Locate the cell with the specified text and output its [X, Y] center coordinate. 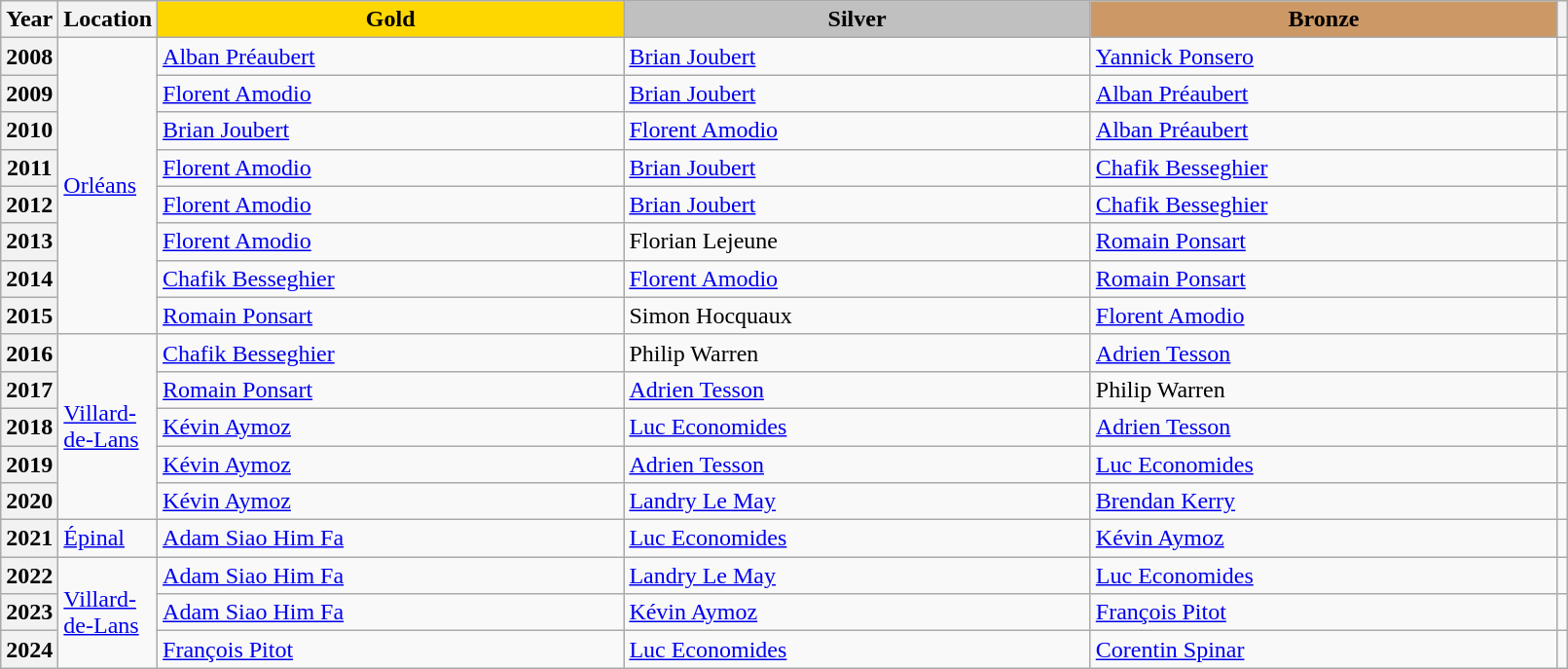
2016 [29, 353]
2023 [29, 613]
Yannick Ponsero [1324, 56]
2022 [29, 576]
Gold [391, 19]
2024 [29, 650]
2011 [29, 167]
2020 [29, 502]
Orléans [108, 186]
2013 [29, 242]
2008 [29, 56]
2014 [29, 279]
Year [29, 19]
Épinal [108, 539]
Silver [857, 19]
Simon Hocquaux [857, 316]
2019 [29, 465]
2018 [29, 427]
2012 [29, 204]
2021 [29, 539]
2010 [29, 130]
Florian Lejeune [857, 242]
2017 [29, 390]
2015 [29, 316]
Corentin Spinar [1324, 650]
Brendan Kerry [1324, 502]
2009 [29, 93]
Bronze [1324, 19]
Location [108, 19]
